Detect which cell encompasses the target text, then output its [X, Y] center coordinate. 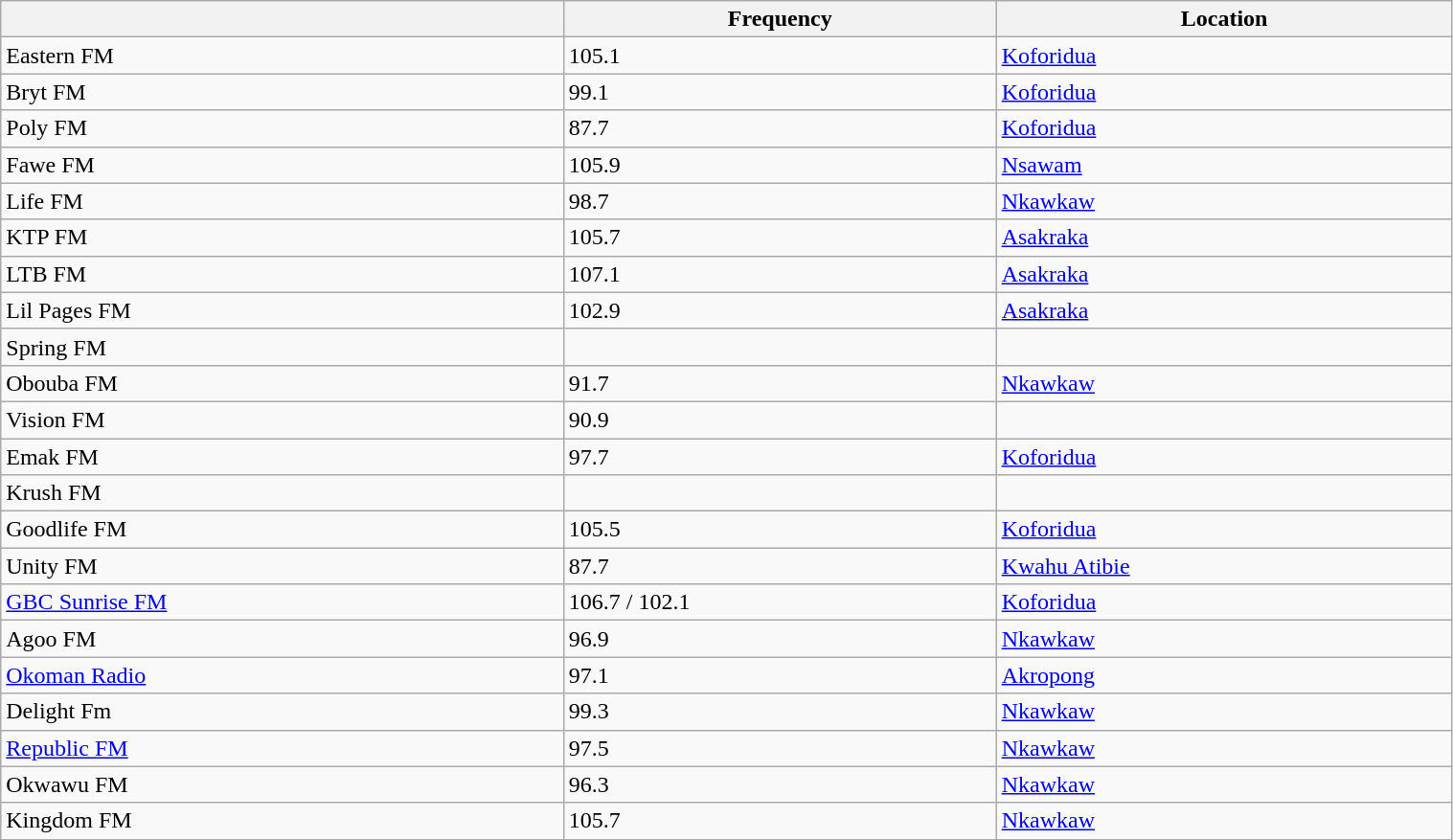
105.1 [780, 56]
91.7 [780, 383]
Poly FM [283, 128]
105.9 [780, 165]
LTB FM [283, 274]
Lil Pages FM [283, 310]
Fawe FM [283, 165]
Okoman Radio [283, 675]
Emak FM [283, 457]
Spring FM [283, 347]
Eastern FM [283, 56]
98.7 [780, 201]
Goodlife FM [283, 530]
Agoo FM [283, 639]
Frequency [780, 19]
107.1 [780, 274]
Kingdom FM [283, 821]
90.9 [780, 420]
Vision FM [283, 420]
Krush FM [283, 493]
Okwawu FM [283, 784]
Location [1224, 19]
96.3 [780, 784]
97.7 [780, 457]
102.9 [780, 310]
Bryt FM [283, 92]
96.9 [780, 639]
KTP FM [283, 238]
105.5 [780, 530]
97.5 [780, 748]
Unity FM [283, 566]
106.7 / 102.1 [780, 602]
Delight Fm [283, 712]
97.1 [780, 675]
Republic FM [283, 748]
Akropong [1224, 675]
GBC Sunrise FM [283, 602]
99.3 [780, 712]
Obouba FM [283, 383]
Nsawam [1224, 165]
Kwahu Atibie [1224, 566]
Life FM [283, 201]
99.1 [780, 92]
